For the text-containing cell, return its midpoint in [x, y] coordinate format. 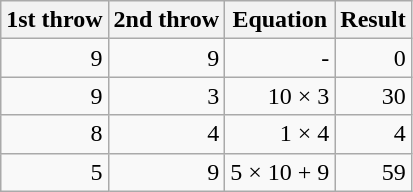
3 [166, 96]
- [280, 58]
5 × 10 + 9 [280, 172]
10 × 3 [280, 96]
5 [54, 172]
30 [373, 96]
8 [54, 134]
59 [373, 172]
Equation [280, 20]
0 [373, 58]
2nd throw [166, 20]
1st throw [54, 20]
Result [373, 20]
1 × 4 [280, 134]
